Extract the [x, y] coordinate from the center of the cell holding the provided text.  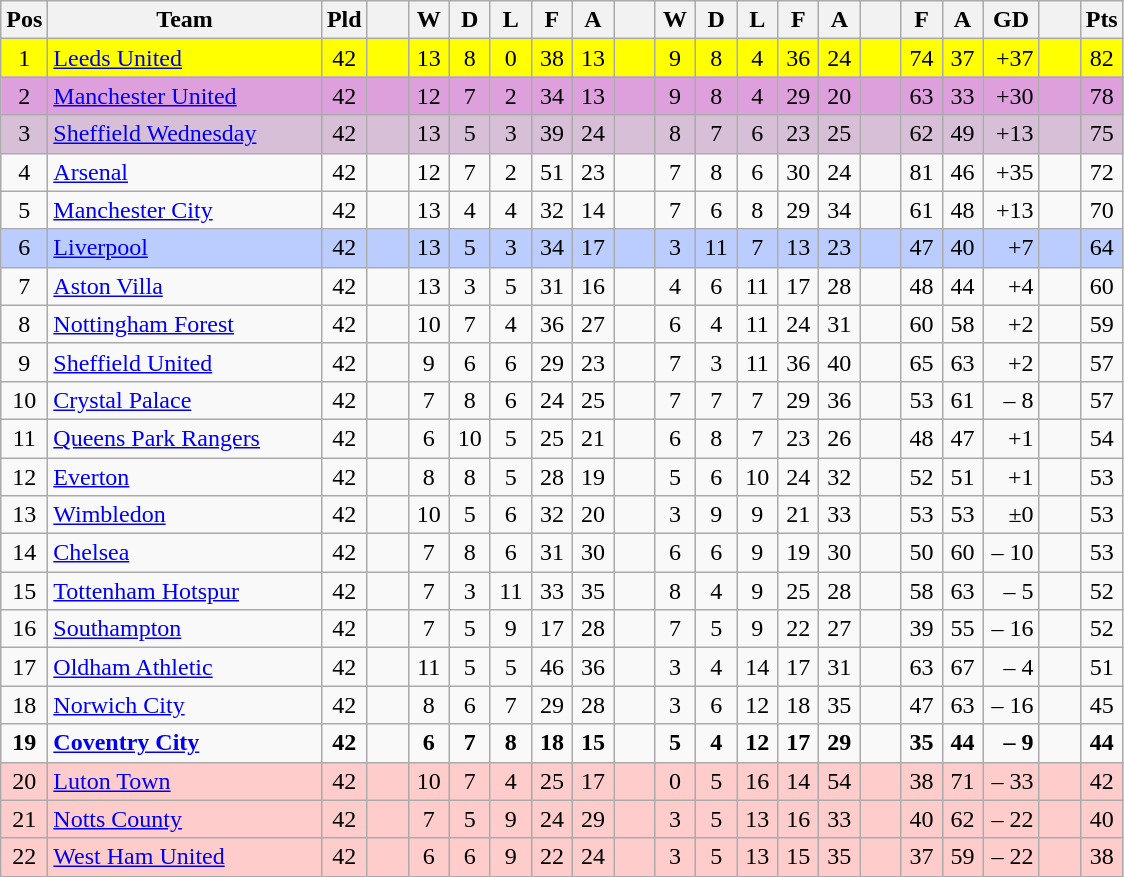
82 [1102, 58]
Liverpool [185, 248]
Everton [185, 477]
1 [24, 58]
– 4 [1011, 667]
+7 [1011, 248]
26 [840, 438]
Chelsea [185, 553]
72 [1102, 172]
+4 [1011, 286]
Sheffield United [185, 362]
Manchester United [185, 96]
Norwich City [185, 705]
Tottenham Hotspur [185, 591]
+37 [1011, 58]
Oldham Athletic [185, 667]
Southampton [185, 629]
West Ham United [185, 857]
Aston Villa [185, 286]
78 [1102, 96]
Pts [1102, 20]
65 [922, 362]
– 9 [1011, 743]
Coventry City [185, 743]
49 [962, 134]
Sheffield Wednesday [185, 134]
50 [922, 553]
+35 [1011, 172]
Queens Park Rangers [185, 438]
Arsenal [185, 172]
Wimbledon [185, 515]
Notts County [185, 819]
Crystal Palace [185, 400]
Pos [24, 20]
– 33 [1011, 781]
45 [1102, 705]
Nottingham Forest [185, 324]
81 [922, 172]
+30 [1011, 96]
Manchester City [185, 210]
55 [962, 629]
– 10 [1011, 553]
74 [922, 58]
64 [1102, 248]
75 [1102, 134]
71 [962, 781]
– 5 [1011, 591]
Leeds United [185, 58]
Luton Town [185, 781]
Team [185, 20]
±0 [1011, 515]
– 8 [1011, 400]
67 [962, 667]
Pld [344, 20]
GD [1011, 20]
70 [1102, 210]
